Output the (x, y) coordinate of the center of the cell containing the given text.  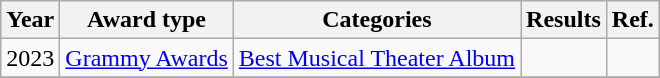
Award type (147, 20)
Grammy Awards (147, 58)
Results (564, 20)
Year (30, 20)
Best Musical Theater Album (376, 58)
2023 (30, 58)
Ref. (632, 20)
Categories (376, 20)
